Detect which cell encompasses the target text, then output its (X, Y) center coordinate. 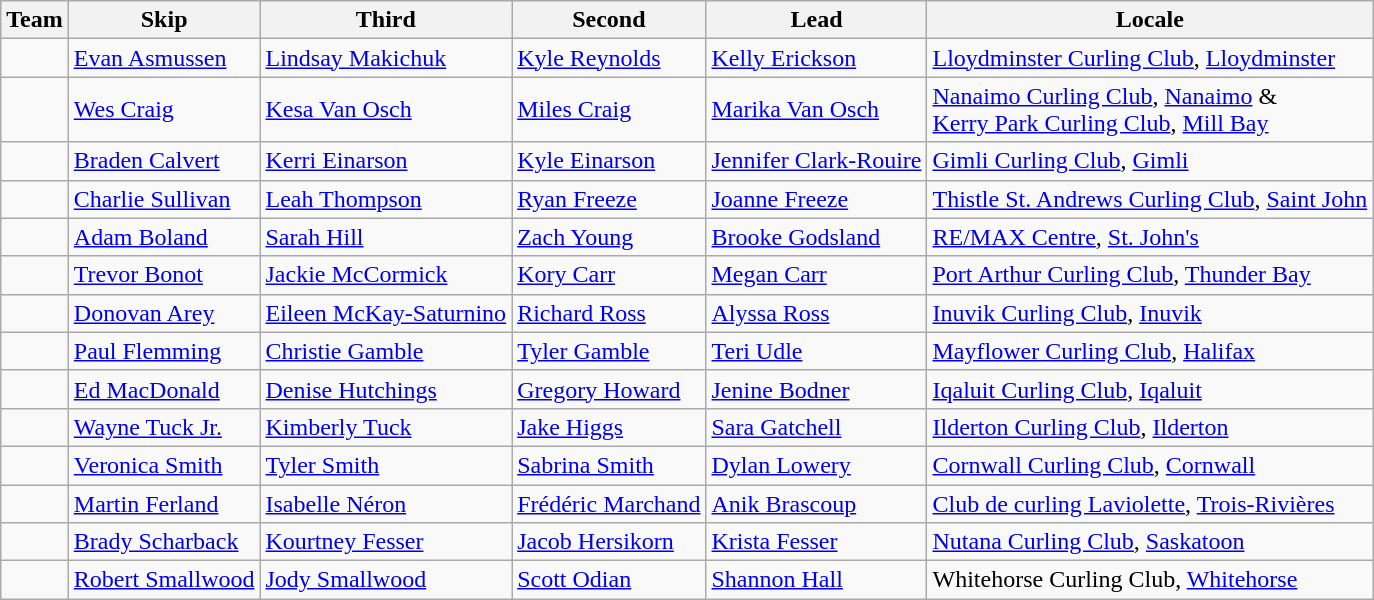
Lloydminster Curling Club, Lloydminster (1150, 58)
Ed MacDonald (164, 389)
Dylan Lowery (816, 465)
Inuvik Curling Club, Inuvik (1150, 313)
Miles Craig (609, 110)
Port Arthur Curling Club, Thunder Bay (1150, 275)
Jake Higgs (609, 427)
Lindsay Makichuk (386, 58)
Team (35, 20)
Alyssa Ross (816, 313)
Marika Van Osch (816, 110)
Shannon Hall (816, 580)
Iqaluit Curling Club, Iqaluit (1150, 389)
Kyle Reynolds (609, 58)
Charlie Sullivan (164, 199)
Kory Carr (609, 275)
Sarah Hill (386, 237)
Donovan Arey (164, 313)
Sara Gatchell (816, 427)
Jenine Bodner (816, 389)
Ryan Freeze (609, 199)
Jackie McCormick (386, 275)
Nanaimo Curling Club, Nanaimo & Kerry Park Curling Club, Mill Bay (1150, 110)
Wes Craig (164, 110)
Kesa Van Osch (386, 110)
Scott Odian (609, 580)
Whitehorse Curling Club, Whitehorse (1150, 580)
Kerri Einarson (386, 161)
Third (386, 20)
Kyle Einarson (609, 161)
RE/MAX Centre, St. John's (1150, 237)
Richard Ross (609, 313)
Tyler Smith (386, 465)
Paul Flemming (164, 351)
Thistle St. Andrews Curling Club, Saint John (1150, 199)
Skip (164, 20)
Club de curling Laviolette, Trois-Rivières (1150, 503)
Tyler Gamble (609, 351)
Jennifer Clark-Rouire (816, 161)
Leah Thompson (386, 199)
Kimberly Tuck (386, 427)
Second (609, 20)
Gimli Curling Club, Gimli (1150, 161)
Jody Smallwood (386, 580)
Denise Hutchings (386, 389)
Anik Brascoup (816, 503)
Cornwall Curling Club, Cornwall (1150, 465)
Krista Fesser (816, 542)
Sabrina Smith (609, 465)
Braden Calvert (164, 161)
Ilderton Curling Club, Ilderton (1150, 427)
Veronica Smith (164, 465)
Jacob Hersikorn (609, 542)
Christie Gamble (386, 351)
Joanne Freeze (816, 199)
Megan Carr (816, 275)
Gregory Howard (609, 389)
Kourtney Fesser (386, 542)
Mayflower Curling Club, Halifax (1150, 351)
Brady Scharback (164, 542)
Martin Ferland (164, 503)
Trevor Bonot (164, 275)
Kelly Erickson (816, 58)
Wayne Tuck Jr. (164, 427)
Zach Young (609, 237)
Evan Asmussen (164, 58)
Eileen McKay-Saturnino (386, 313)
Isabelle Néron (386, 503)
Frédéric Marchand (609, 503)
Robert Smallwood (164, 580)
Adam Boland (164, 237)
Teri Udle (816, 351)
Brooke Godsland (816, 237)
Nutana Curling Club, Saskatoon (1150, 542)
Locale (1150, 20)
Lead (816, 20)
